Provide the (X, Y) coordinate of the cell's center where the given text is located.  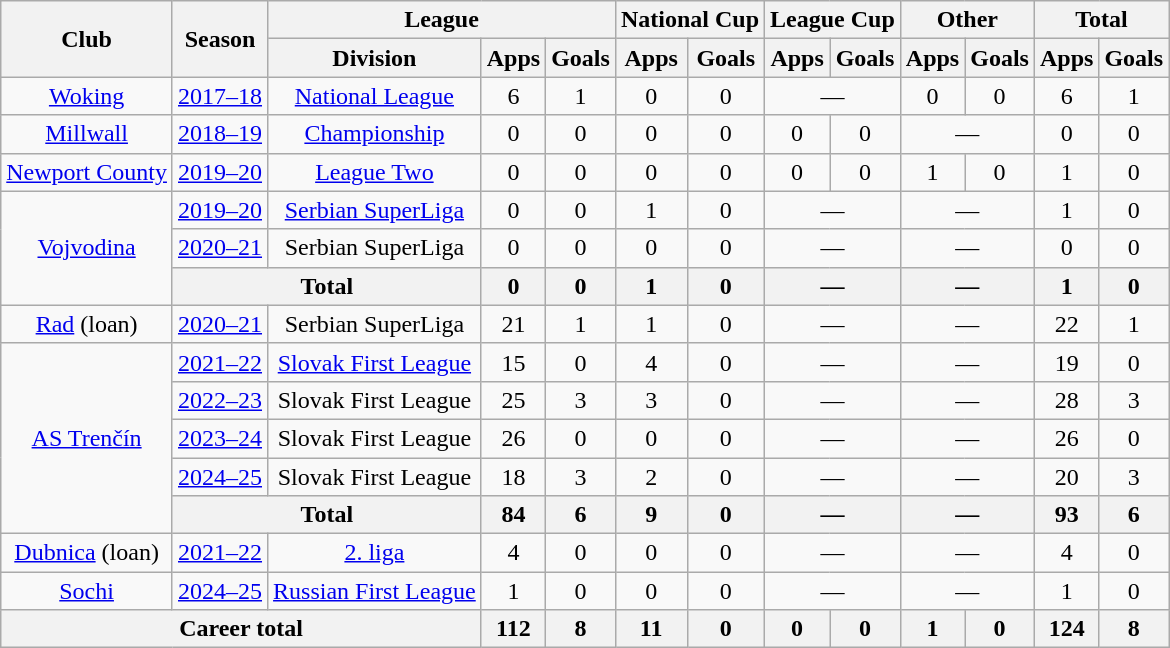
Sochi (87, 591)
19 (1066, 362)
93 (1066, 515)
22 (1066, 324)
Rad (loan) (87, 324)
Vojvodina (87, 248)
2017–18 (220, 96)
Newport County (87, 172)
AS Trenčín (87, 438)
Club (87, 39)
112 (513, 629)
2. liga (375, 553)
25 (513, 400)
2018–19 (220, 134)
28 (1066, 400)
National League (375, 96)
Career total (241, 629)
League Two (375, 172)
2 (651, 477)
20 (1066, 477)
15 (513, 362)
Millwall (87, 134)
Division (375, 58)
9 (651, 515)
National Cup (690, 20)
18 (513, 477)
Woking (87, 96)
League Cup (833, 20)
2023–24 (220, 438)
Russian First League (375, 591)
Season (220, 39)
League (442, 20)
21 (513, 324)
2022–23 (220, 400)
11 (651, 629)
84 (513, 515)
124 (1066, 629)
Championship (375, 134)
Dubnica (loan) (87, 553)
Other (967, 20)
